Provide the [X, Y] coordinate of the cell's center where the given text is located.  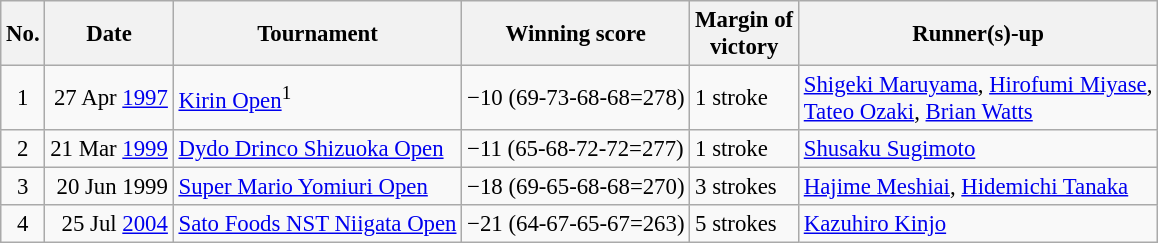
27 Apr 1997 [109, 98]
−10 (69-73-68-68=278) [576, 98]
2 [23, 149]
Hajime Meshiai, Hidemichi Tanaka [978, 187]
Dydo Drinco Shizuoka Open [318, 149]
3 [23, 187]
Winning score [576, 34]
5 strokes [744, 224]
Shigeki Maruyama, Hirofumi Miyase, Tateo Ozaki, Brian Watts [978, 98]
25 Jul 2004 [109, 224]
20 Jun 1999 [109, 187]
4 [23, 224]
Margin ofvictory [744, 34]
21 Mar 1999 [109, 149]
Super Mario Yomiuri Open [318, 187]
Date [109, 34]
Kazuhiro Kinjo [978, 224]
−11 (65-68-72-72=277) [576, 149]
−18 (69-65-68-68=270) [576, 187]
Sato Foods NST Niigata Open [318, 224]
1 [23, 98]
Kirin Open1 [318, 98]
−21 (64-67-65-67=263) [576, 224]
Runner(s)-up [978, 34]
Shusaku Sugimoto [978, 149]
3 strokes [744, 187]
No. [23, 34]
Tournament [318, 34]
